Return the [x, y] coordinate for the center point of the cell that contains the specified text.  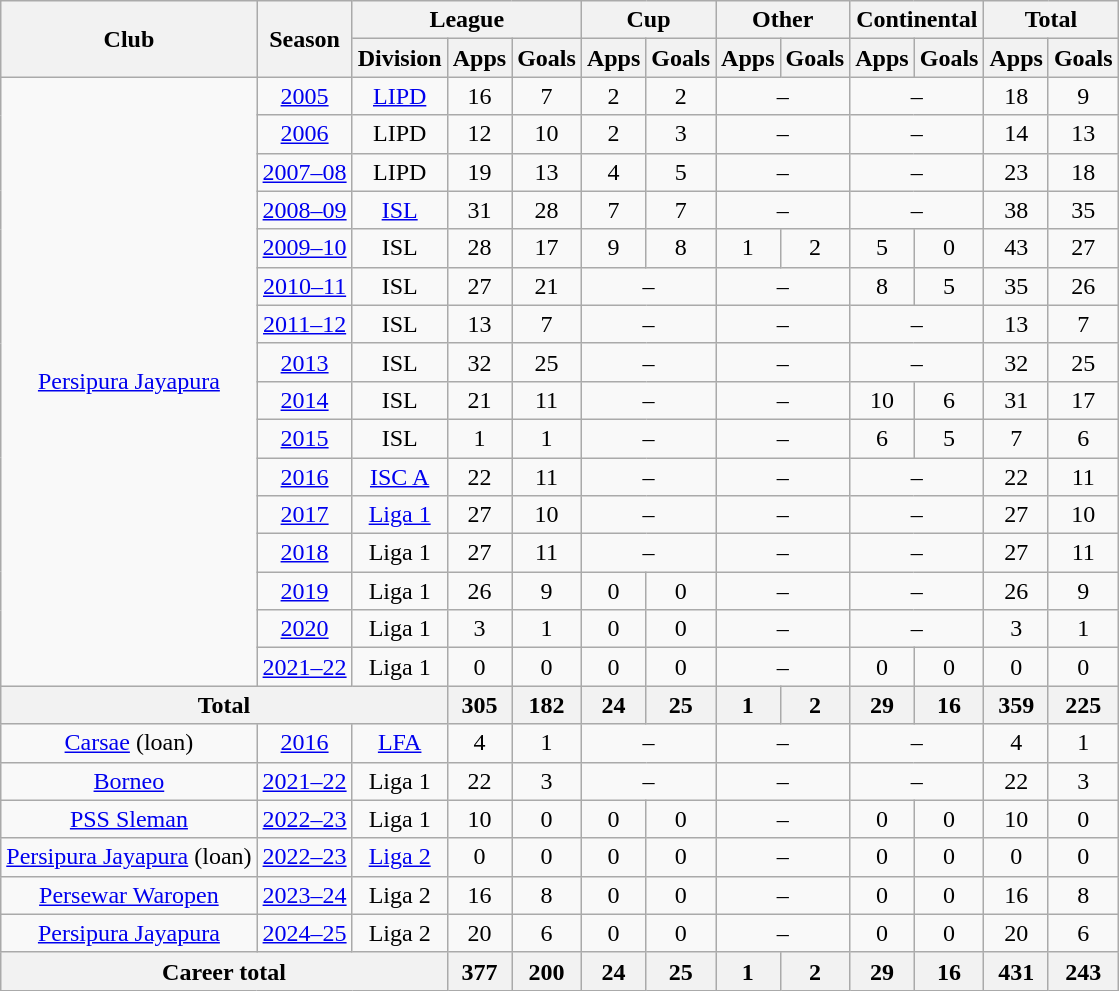
2024–25 [304, 933]
2008–09 [304, 210]
200 [547, 971]
Persipura Jayapura (loan) [129, 857]
Borneo [129, 781]
2010–11 [304, 286]
182 [547, 705]
2023–24 [304, 895]
Club [129, 39]
2014 [304, 400]
2011–12 [304, 324]
2005 [304, 96]
243 [1083, 971]
2009–10 [304, 248]
2013 [304, 362]
431 [1016, 971]
14 [1016, 134]
PSS Sleman [129, 819]
225 [1083, 705]
19 [479, 172]
2020 [304, 629]
LFA [400, 743]
2007–08 [304, 172]
2006 [304, 134]
Season [304, 39]
2017 [304, 515]
Division [400, 58]
ISC A [400, 477]
Other [783, 20]
2019 [304, 591]
2015 [304, 438]
12 [479, 134]
League [466, 20]
Career total [224, 971]
Carsae (loan) [129, 743]
38 [1016, 210]
Continental [917, 20]
2018 [304, 553]
377 [479, 971]
359 [1016, 705]
23 [1016, 172]
Persewar Waropen [129, 895]
43 [1016, 248]
305 [479, 705]
Cup [648, 20]
